Extract the (X, Y) coordinate from the center of the cell holding the provided text.  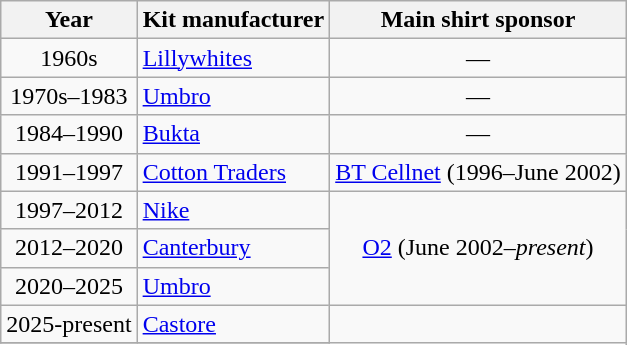
Canterbury (234, 248)
BT Cellnet (1996–June 2002) (478, 172)
Castore (234, 324)
1997–2012 (69, 210)
2020–2025 (69, 286)
2025-present (69, 324)
Kit manufacturer (234, 20)
O2 (June 2002–present) (478, 248)
Cotton Traders (234, 172)
1991–1997 (69, 172)
Nike (234, 210)
Lillywhites (234, 58)
1984–1990 (69, 134)
Main shirt sponsor (478, 20)
1970s–1983 (69, 96)
Year (69, 20)
2012–2020 (69, 248)
1960s (69, 58)
Bukta (234, 134)
